Capture the cell that displays the provided text and extract its (X, Y) central coordinate. 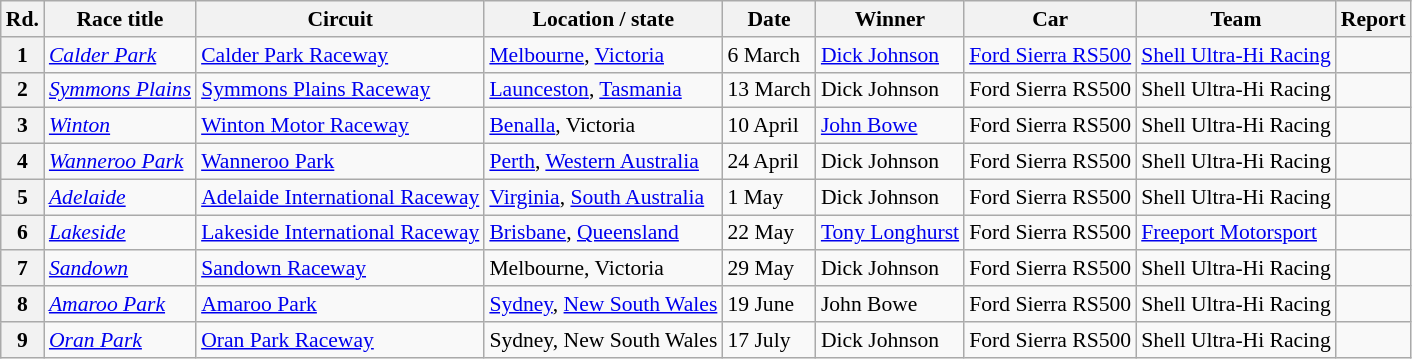
29 May (768, 269)
3 (22, 126)
Perth, Western Australia (603, 162)
24 April (768, 162)
1 May (768, 197)
17 July (768, 340)
Adelaide (120, 197)
Car (1050, 19)
19 June (768, 304)
10 April (768, 126)
Benalla, Victoria (603, 126)
Report (1374, 19)
Calder Park Raceway (340, 55)
Circuit (340, 19)
Symmons Plains (120, 90)
6 March (768, 55)
13 March (768, 90)
7 (22, 269)
Oran Park (120, 340)
Adelaide International Raceway (340, 197)
Oran Park Raceway (340, 340)
Team (1236, 19)
Brisbane, Queensland (603, 233)
Tony Longhurst (890, 233)
1 (22, 55)
Winton (120, 126)
Winton Motor Raceway (340, 126)
5 (22, 197)
Date (768, 19)
Location / state (603, 19)
9 (22, 340)
Race title (120, 19)
4 (22, 162)
22 May (768, 233)
8 (22, 304)
Virginia, South Australia (603, 197)
6 (22, 233)
Calder Park (120, 55)
Launceston, Tasmania (603, 90)
Symmons Plains Raceway (340, 90)
Sandown (120, 269)
Lakeside International Raceway (340, 233)
Lakeside (120, 233)
Freeport Motorsport (1236, 233)
2 (22, 90)
Rd. (22, 19)
Winner (890, 19)
Sandown Raceway (340, 269)
